For the text-containing cell, return its midpoint in (X, Y) coordinate format. 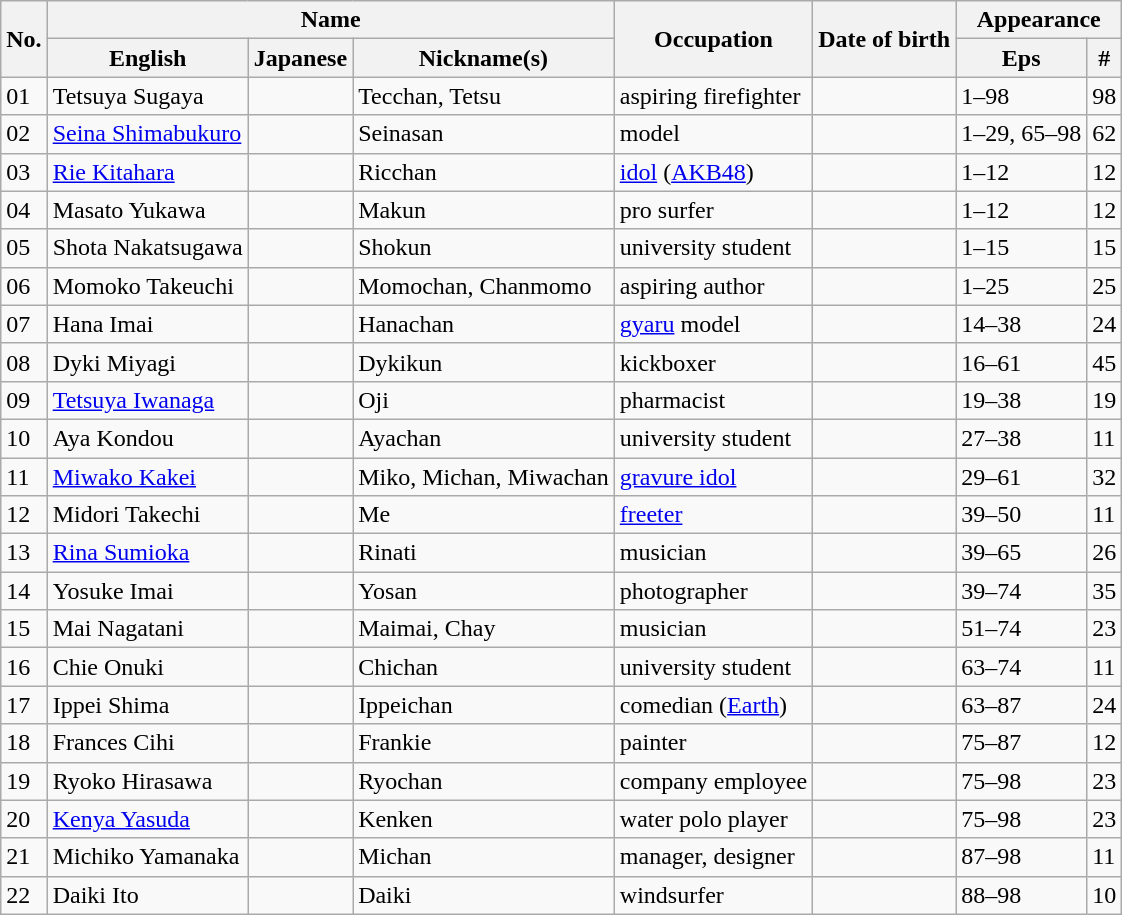
Seina Shimabukuro (148, 134)
63–74 (1022, 667)
photographer (713, 591)
63–87 (1022, 705)
Yosan (484, 591)
21 (24, 857)
Tecchan, Tetsu (484, 96)
English (148, 58)
Appearance (1039, 20)
08 (24, 362)
gyaru model (713, 324)
Michan (484, 857)
Shota Nakatsugawa (148, 248)
comedian (Earth) (713, 705)
75–87 (1022, 743)
Momochan, Chanmomo (484, 286)
Tetsuya Sugaya (148, 96)
aspiring firefighter (713, 96)
88–98 (1022, 895)
06 (24, 286)
32 (1104, 477)
Chie Onuki (148, 667)
# (1104, 58)
Dyki Miyagi (148, 362)
Ippeichan (484, 705)
Miwako Kakei (148, 477)
Shokun (484, 248)
45 (1104, 362)
14 (24, 591)
Rina Sumioka (148, 553)
39–65 (1022, 553)
05 (24, 248)
Chichan (484, 667)
1–98 (1022, 96)
17 (24, 705)
Daiki Ito (148, 895)
98 (1104, 96)
Occupation (713, 39)
idol (AKB48) (713, 172)
16 (24, 667)
windsurfer (713, 895)
model (713, 134)
pro surfer (713, 210)
Kenken (484, 819)
Miko, Michan, Miwachan (484, 477)
26 (1104, 553)
1–25 (1022, 286)
27–38 (1022, 438)
25 (1104, 286)
Dykikun (484, 362)
01 (24, 96)
Aya Kondou (148, 438)
Midori Takechi (148, 515)
14–38 (1022, 324)
freeter (713, 515)
39–50 (1022, 515)
aspiring author (713, 286)
Ryochan (484, 781)
Hana Imai (148, 324)
02 (24, 134)
13 (24, 553)
Oji (484, 400)
62 (1104, 134)
03 (24, 172)
Ricchan (484, 172)
Maimai, Chay (484, 629)
Momoko Takeuchi (148, 286)
Michiko Yamanaka (148, 857)
Ryoko Hirasawa (148, 781)
No. (24, 39)
Frances Cihi (148, 743)
Rinati (484, 553)
Hanachan (484, 324)
18 (24, 743)
company employee (713, 781)
Tetsuya Iwanaga (148, 400)
35 (1104, 591)
Masato Yukawa (148, 210)
16–61 (1022, 362)
Rie Kitahara (148, 172)
Makun (484, 210)
Mai Nagatani (148, 629)
Yosuke Imai (148, 591)
water polo player (713, 819)
pharmacist (713, 400)
1–29, 65–98 (1022, 134)
87–98 (1022, 857)
22 (24, 895)
39–74 (1022, 591)
Ippei Shima (148, 705)
Japanese (300, 58)
Ayachan (484, 438)
29–61 (1022, 477)
Seinasan (484, 134)
manager, designer (713, 857)
Kenya Yasuda (148, 819)
Nickname(s) (484, 58)
kickboxer (713, 362)
painter (713, 743)
Me (484, 515)
gravure idol (713, 477)
Eps (1022, 58)
Date of birth (884, 39)
04 (24, 210)
09 (24, 400)
Frankie (484, 743)
Daiki (484, 895)
51–74 (1022, 629)
19–38 (1022, 400)
1–15 (1022, 248)
07 (24, 324)
20 (24, 819)
Name (330, 20)
